Return the (x, y) coordinate for the center point of the cell that contains the specified text.  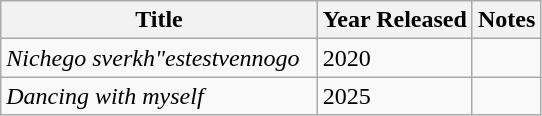
2020 (394, 58)
Year Released (394, 20)
Nichego sverkh"estestvennogo (159, 58)
2025 (394, 96)
Dancing with myself (159, 96)
Notes (506, 20)
Title (159, 20)
